For the text-containing cell, return its midpoint in [X, Y] coordinate format. 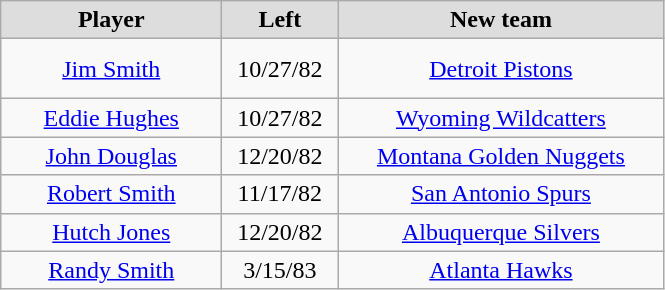
Hutch Jones [112, 232]
Albuquerque Silvers [501, 232]
Eddie Hughes [112, 118]
Randy Smith [112, 270]
John Douglas [112, 156]
3/15/83 [280, 270]
Montana Golden Nuggets [501, 156]
Detroit Pistons [501, 69]
New team [501, 20]
San Antonio Spurs [501, 194]
Left [280, 20]
Robert Smith [112, 194]
Jim Smith [112, 69]
Player [112, 20]
11/17/82 [280, 194]
Wyoming Wildcatters [501, 118]
Atlanta Hawks [501, 270]
